Pinpoint the cell where the given text exists, returning its (x, y) midpoint coordinate. 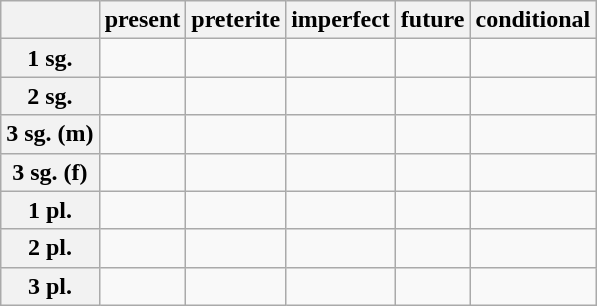
3 sg. (f) (50, 172)
conditional (533, 20)
2 sg. (50, 96)
preterite (236, 20)
imperfect (341, 20)
1 sg. (50, 58)
3 pl. (50, 286)
2 pl. (50, 248)
present (142, 20)
future (432, 20)
1 pl. (50, 210)
3 sg. (m) (50, 134)
